Output the (x, y) coordinate of the center of the cell containing the given text.  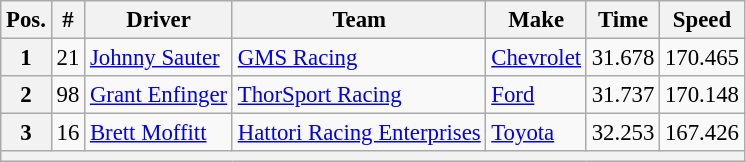
Ford (536, 95)
2 (26, 95)
31.678 (622, 58)
Team (359, 20)
31.737 (622, 95)
170.148 (702, 95)
3 (26, 133)
# (68, 20)
Chevrolet (536, 58)
21 (68, 58)
16 (68, 133)
167.426 (702, 133)
Pos. (26, 20)
Brett Moffitt (159, 133)
Speed (702, 20)
ThorSport Racing (359, 95)
Make (536, 20)
Grant Enfinger (159, 95)
Time (622, 20)
GMS Racing (359, 58)
Toyota (536, 133)
1 (26, 58)
Hattori Racing Enterprises (359, 133)
170.465 (702, 58)
Driver (159, 20)
Johnny Sauter (159, 58)
98 (68, 95)
32.253 (622, 133)
